Output the [x, y] coordinate of the center of the cell containing the given text.  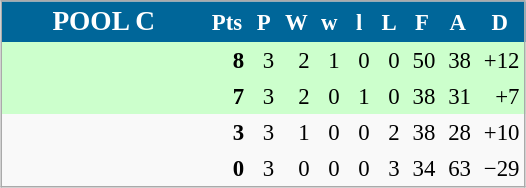
34 [422, 168]
28 [458, 132]
D [500, 22]
P [264, 22]
+12 [500, 60]
w [329, 22]
F [422, 22]
50 [422, 60]
l [359, 22]
+10 [500, 132]
POOL C [103, 22]
−29 [500, 168]
W [297, 22]
8 [226, 60]
63 [458, 168]
31 [458, 96]
L [389, 22]
Pts [226, 22]
7 [226, 96]
+7 [500, 96]
A [458, 22]
